Identify which cell holds the provided text, then report its [X, Y] central coordinate. 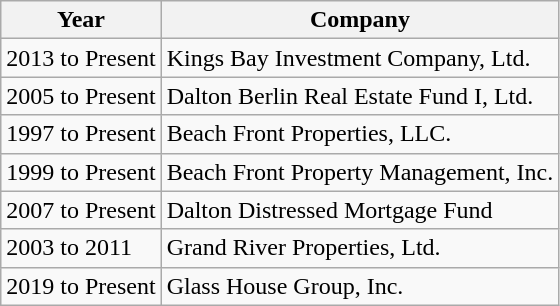
Beach Front Properties, LLC. [360, 134]
2003 to 2011 [81, 248]
Grand River Properties, Ltd. [360, 248]
Dalton Berlin Real Estate Fund I, Ltd. [360, 96]
2019 to Present [81, 286]
1999 to Present [81, 172]
Dalton Distressed Mortgage Fund [360, 210]
Year [81, 20]
2005 to Present [81, 96]
Company [360, 20]
Beach Front Property Management, Inc. [360, 172]
1997 to Present [81, 134]
Glass House Group, Inc. [360, 286]
Kings Bay Investment Company, Ltd. [360, 58]
2013 to Present [81, 58]
2007 to Present [81, 210]
